Output the (X, Y) coordinate of the center of the cell containing the given text.  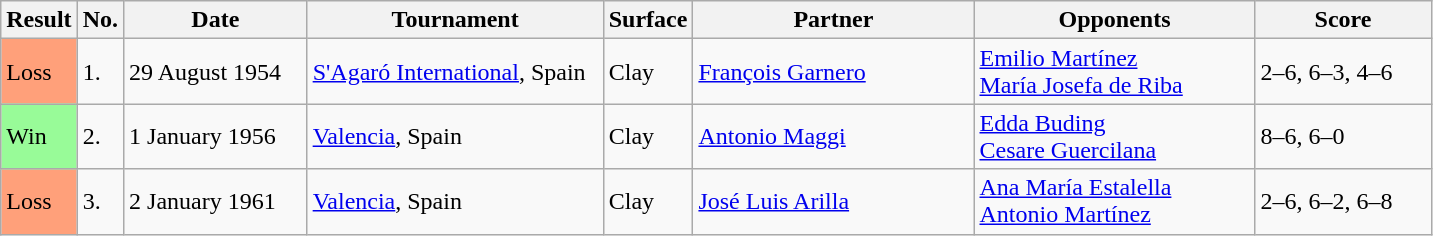
Emilio Martínez María Josefa de Riba (1114, 72)
Surface (648, 20)
José Luis Arilla (834, 202)
Result (39, 20)
1. (100, 72)
Partner (834, 20)
3. (100, 202)
Opponents (1114, 20)
Date (216, 20)
S'Agaró International, Spain (455, 72)
2. (100, 136)
2–6, 6–2, 6–8 (1343, 202)
2–6, 6–3, 4–6 (1343, 72)
1 January 1956 (216, 136)
Antonio Maggi (834, 136)
Edda Buding Cesare Guercilana (1114, 136)
No. (100, 20)
Tournament (455, 20)
8–6, 6–0 (1343, 136)
Ana María Estalella Antonio Martínez (1114, 202)
2 January 1961 (216, 202)
Win (39, 136)
29 August 1954 (216, 72)
François Garnero (834, 72)
Score (1343, 20)
